Extract the [X, Y] coordinate from the center of the cell holding the provided text.  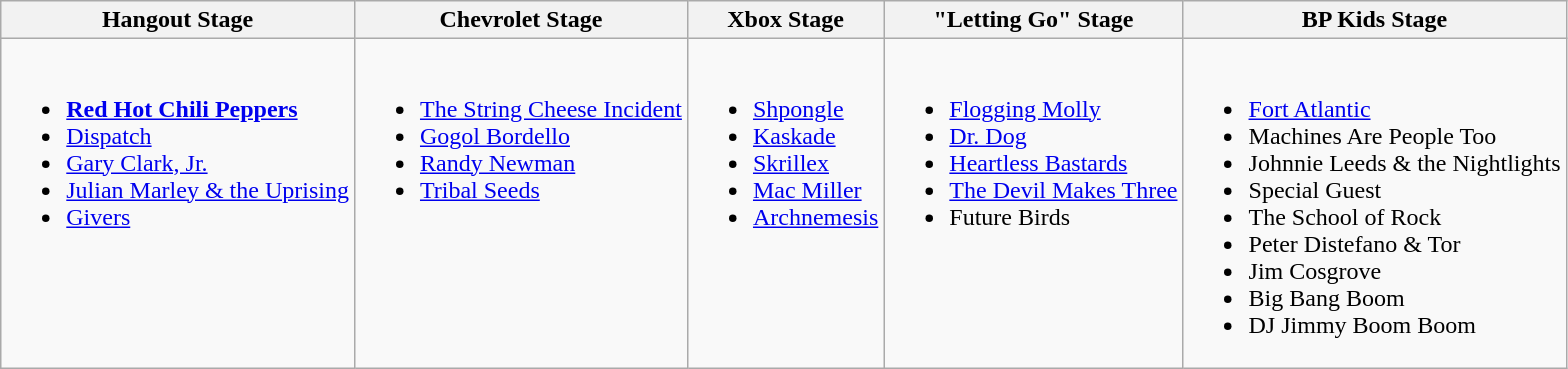
BP Kids Stage [1374, 20]
Flogging MollyDr. DogHeartless BastardsThe Devil Makes ThreeFuture Birds [1034, 204]
Red Hot Chili PeppersDispatchGary Clark, Jr.Julian Marley & the UprisingGivers [178, 204]
ShpongleKaskadeSkrillexMac MillerArchnemesis [785, 204]
Xbox Stage [785, 20]
The String Cheese IncidentGogol BordelloRandy NewmanTribal Seeds [520, 204]
"Letting Go" Stage [1034, 20]
Hangout Stage [178, 20]
Chevrolet Stage [520, 20]
